Output the [x, y] coordinate of the center of the cell containing the given text.  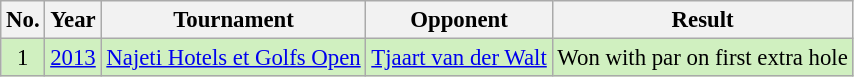
No. [23, 20]
Tournament [234, 20]
2013 [73, 58]
Najeti Hotels et Golfs Open [234, 58]
Year [73, 20]
Won with par on first extra hole [702, 58]
1 [23, 58]
Result [702, 20]
Tjaart van der Walt [459, 58]
Opponent [459, 20]
